Determine the (x, y) coordinate at the center of the cell enclosing the given text.  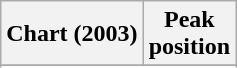
Chart (2003) (72, 34)
Peak position (189, 34)
